Capture the cell that displays the provided text and extract its [X, Y] central coordinate. 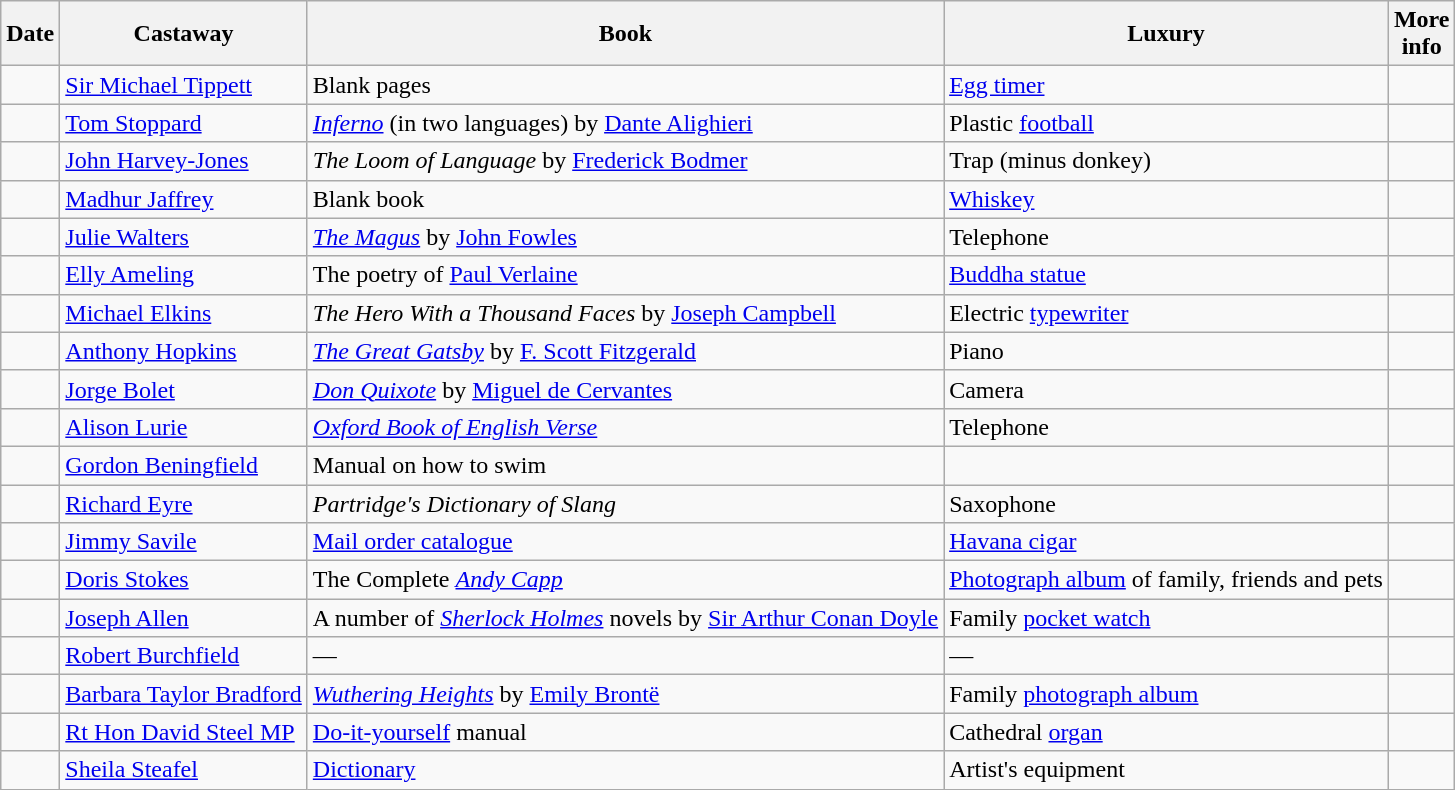
Castaway [184, 34]
Partridge's Dictionary of Slang [625, 503]
Piano [1166, 351]
Book [625, 34]
Buddha statue [1166, 275]
Luxury [1166, 34]
Family pocket watch [1166, 618]
Camera [1166, 389]
The Complete Andy Capp [625, 580]
Rt Hon David Steel MP [184, 732]
Alison Lurie [184, 427]
Blank book [625, 199]
Inferno (in two languages) by Dante Alighieri [625, 123]
Elly Ameling [184, 275]
Robert Burchfield [184, 656]
Manual on how to swim [625, 465]
Richard Eyre [184, 503]
The poetry of Paul Verlaine [625, 275]
Michael Elkins [184, 313]
Don Quixote by Miguel de Cervantes [625, 389]
The Magus by John Fowles [625, 237]
Plastic football [1166, 123]
The Great Gatsby by F. Scott Fitzgerald [625, 351]
Mail order catalogue [625, 542]
Oxford Book of English Verse [625, 427]
Madhur Jaffrey [184, 199]
Jimmy Savile [184, 542]
Family photograph album [1166, 694]
Anthony Hopkins [184, 351]
Gordon Beningfield [184, 465]
Whiskey [1166, 199]
The Hero With a Thousand Faces by Joseph Campbell [625, 313]
A number of Sherlock Holmes novels by Sir Arthur Conan Doyle [625, 618]
The Loom of Language by Frederick Bodmer [625, 161]
Sheila Steafel [184, 770]
Dictionary [625, 770]
Joseph Allen [184, 618]
Barbara Taylor Bradford [184, 694]
Electric typewriter [1166, 313]
Blank pages [625, 85]
Tom Stoppard [184, 123]
Do-it-yourself manual [625, 732]
Havana cigar [1166, 542]
Cathedral organ [1166, 732]
Saxophone [1166, 503]
Sir Michael Tippett [184, 85]
Doris Stokes [184, 580]
Moreinfo [1422, 34]
Date [30, 34]
Trap (minus donkey) [1166, 161]
Julie Walters [184, 237]
Jorge Bolet [184, 389]
Wuthering Heights by Emily Brontë [625, 694]
Egg timer [1166, 85]
Artist's equipment [1166, 770]
John Harvey-Jones [184, 161]
Photograph album of family, friends and pets [1166, 580]
